Identify which cell holds the provided text, then report its [x, y] central coordinate. 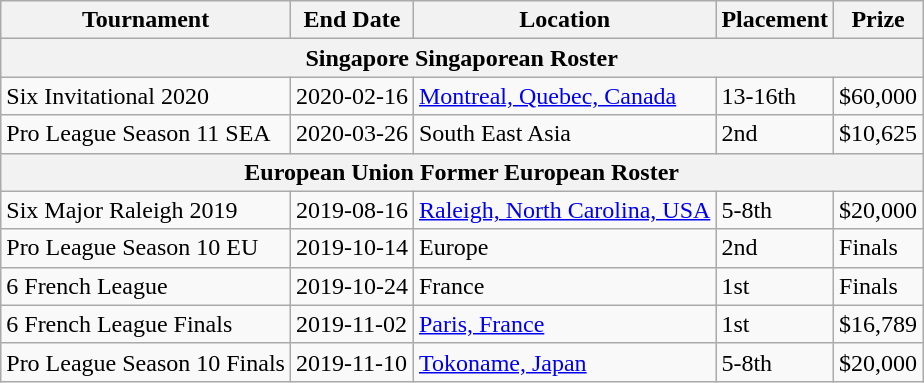
Singapore Singaporean Roster [462, 58]
Prize [878, 20]
Placement [775, 20]
Paris, France [564, 324]
2020-03-26 [352, 134]
6 French League [146, 286]
European Union Former European Roster [462, 172]
South East Asia [564, 134]
Montreal, Quebec, Canada [564, 96]
France [564, 286]
Tokoname, Japan [564, 362]
Tournament [146, 20]
2019-10-14 [352, 248]
Pro League Season 11 SEA [146, 134]
Europe [564, 248]
Pro League Season 10 Finals [146, 362]
Six Invitational 2020 [146, 96]
2019-11-10 [352, 362]
$16,789 [878, 324]
2019-11-02 [352, 324]
Location [564, 20]
$10,625 [878, 134]
End Date [352, 20]
2020-02-16 [352, 96]
Pro League Season 10 EU [146, 248]
2019-10-24 [352, 286]
Six Major Raleigh 2019 [146, 210]
2019-08-16 [352, 210]
6 French League Finals [146, 324]
$60,000 [878, 96]
13-16th [775, 96]
Raleigh, North Carolina, USA [564, 210]
